Return the [X, Y] coordinate for the center point of the cell that contains the specified text.  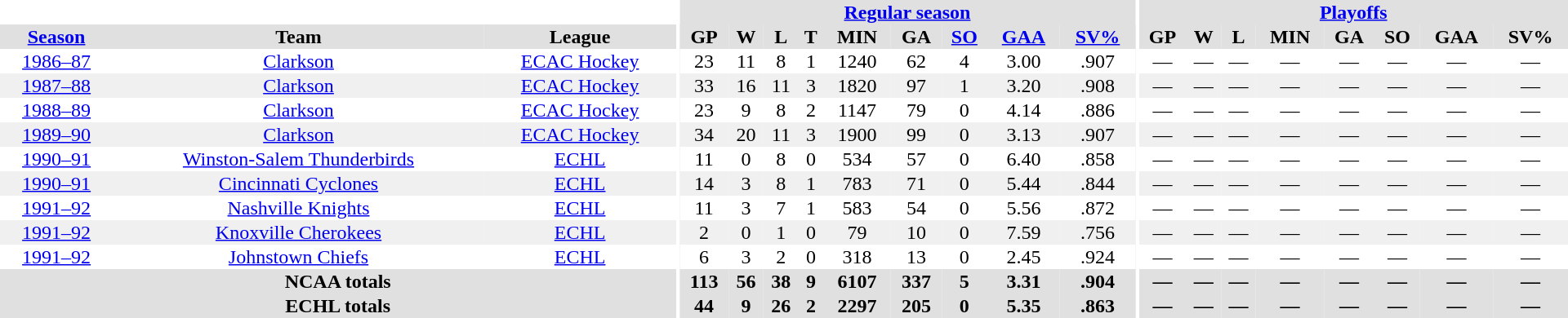
.904 [1098, 281]
205 [916, 306]
34 [704, 135]
113 [704, 281]
Team [299, 37]
62 [916, 61]
318 [857, 257]
Season [56, 37]
NCAA totals [338, 281]
33 [704, 86]
54 [916, 208]
57 [916, 159]
2297 [857, 306]
.886 [1098, 110]
71 [916, 183]
5.56 [1024, 208]
6107 [857, 281]
League [580, 37]
783 [857, 183]
3.20 [1024, 86]
337 [916, 281]
44 [704, 306]
1900 [857, 135]
56 [746, 281]
6 [704, 257]
3.00 [1024, 61]
1988–89 [56, 110]
16 [746, 86]
Nashville Knights [299, 208]
.872 [1098, 208]
534 [857, 159]
10 [916, 232]
4.14 [1024, 110]
Regular season [907, 12]
.844 [1098, 183]
Winston-Salem Thunderbirds [299, 159]
5.44 [1024, 183]
1147 [857, 110]
.924 [1098, 257]
3.13 [1024, 135]
1240 [857, 61]
38 [781, 281]
2.45 [1024, 257]
5 [964, 281]
583 [857, 208]
14 [704, 183]
Playoffs [1354, 12]
ECHL totals [338, 306]
13 [916, 257]
1987–88 [56, 86]
.756 [1098, 232]
Johnstown Chiefs [299, 257]
7 [781, 208]
1986–87 [56, 61]
1820 [857, 86]
.858 [1098, 159]
26 [781, 306]
.863 [1098, 306]
Cincinnati Cyclones [299, 183]
.908 [1098, 86]
5.35 [1024, 306]
T [811, 37]
20 [746, 135]
3.31 [1024, 281]
6.40 [1024, 159]
1989–90 [56, 135]
Knoxville Cherokees [299, 232]
7.59 [1024, 232]
99 [916, 135]
4 [964, 61]
97 [916, 86]
